Find where the given text appears and provide that cell's center as (X, Y) coordinate. 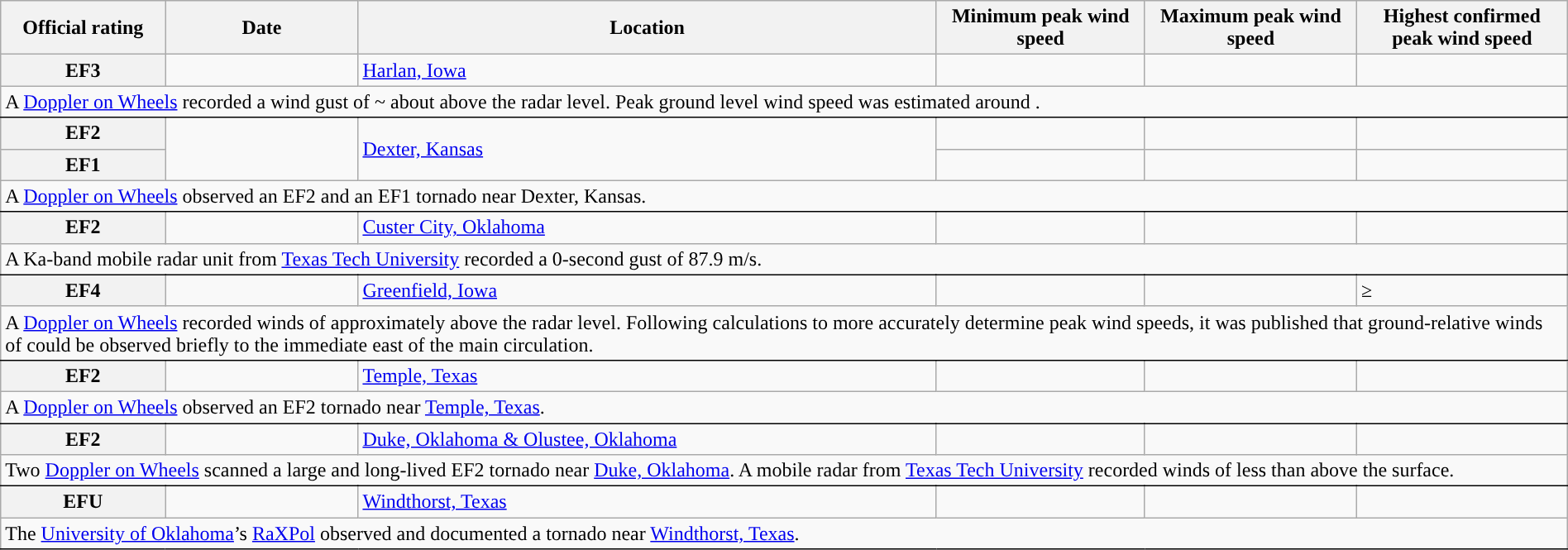
Harlan, Iowa (647, 70)
Official rating (83, 28)
Duke, Oklahoma & Olustee, Oklahoma (647, 439)
Temple, Texas (647, 375)
≥ (1462, 290)
Dexter, Kansas (647, 149)
Greenfield, Iowa (647, 290)
The University of Oklahoma’s RaXPol observed and documented a tornado near Windthorst, Texas. (784, 533)
A Doppler on Wheels observed an EF2 tornado near Temple, Texas. (784, 407)
Location (647, 28)
Highest confirmed peak wind speed (1462, 28)
Windthorst, Texas (647, 502)
Maximum peak wind speed (1250, 28)
EFU (83, 502)
A Doppler on Wheels observed an EF2 and an EF1 tornado near Dexter, Kansas. (784, 196)
EF3 (83, 70)
Date (261, 28)
Custer City, Oklahoma (647, 227)
EF1 (83, 165)
Minimum peak wind speed (1040, 28)
A Doppler on Wheels recorded a wind gust of ~ about above the radar level. Peak ground level wind speed was estimated around . (784, 102)
EF4 (83, 290)
A Ka-band mobile radar unit from Texas Tech University recorded a 0-second gust of 87.9 m/s. (784, 259)
